Search for the cell housing the specified text and yield its [x, y] center coordinate. 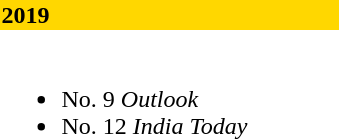
2019 [170, 15]
